Pinpoint the cell where the given text exists, returning its (X, Y) midpoint coordinate. 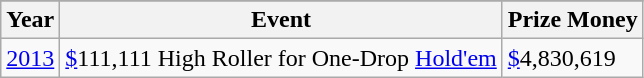
$4,830,619 (572, 58)
2013 (30, 58)
Year (30, 20)
Prize Money (572, 20)
Event (281, 20)
$111,111 High Roller for One-Drop Hold'em (281, 58)
